Pinpoint the cell where the given text exists, returning its (x, y) midpoint coordinate. 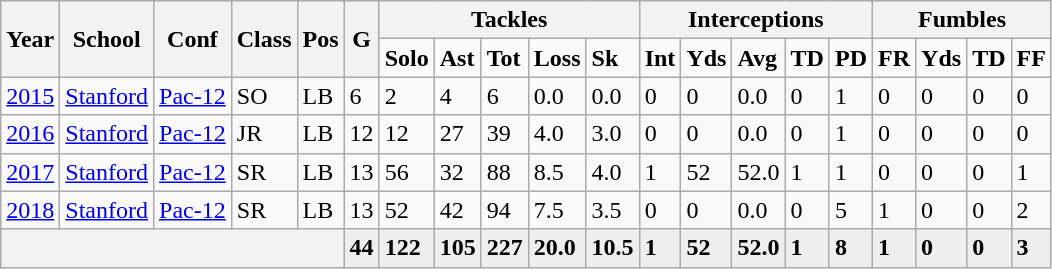
3.0 (612, 134)
Class (264, 39)
PD (850, 58)
Tackles (509, 20)
Pos (320, 39)
Int (660, 58)
39 (504, 134)
10.5 (612, 248)
SO (264, 96)
G (362, 39)
7.5 (557, 210)
56 (406, 172)
Year (30, 39)
School (107, 39)
Avg (758, 58)
Solo (406, 58)
Tot (504, 58)
88 (504, 172)
3.5 (612, 210)
5 (850, 210)
FR (894, 58)
3 (1031, 248)
227 (504, 248)
94 (504, 210)
8 (850, 248)
4 (458, 96)
44 (362, 248)
Fumbles (962, 20)
42 (458, 210)
2018 (30, 210)
122 (406, 248)
Interceptions (756, 20)
8.5 (557, 172)
JR (264, 134)
2017 (30, 172)
Ast (458, 58)
Conf (193, 39)
27 (458, 134)
20.0 (557, 248)
Loss (557, 58)
32 (458, 172)
Sk (612, 58)
2015 (30, 96)
2016 (30, 134)
FF (1031, 58)
105 (458, 248)
